For the text-containing cell, return its midpoint in (X, Y) coordinate format. 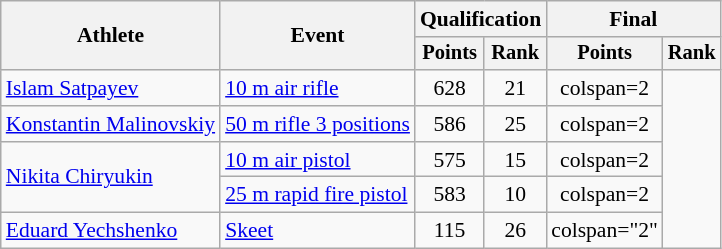
10 (515, 195)
586 (450, 124)
10 m air pistol (318, 160)
115 (450, 231)
15 (515, 160)
628 (450, 88)
Islam Satpayev (110, 88)
Final (633, 19)
Athlete (110, 36)
10 m air rifle (318, 88)
Eduard Yechshenko (110, 231)
colspan="2" (604, 231)
Nikita Chiryukin (110, 178)
583 (450, 195)
Qualification (480, 19)
575 (450, 160)
25 (515, 124)
Event (318, 36)
21 (515, 88)
Konstantin Malinovskiy (110, 124)
26 (515, 231)
25 m rapid fire pistol (318, 195)
50 m rifle 3 positions (318, 124)
Skeet (318, 231)
